Detect which cell encompasses the target text, then output its [X, Y] center coordinate. 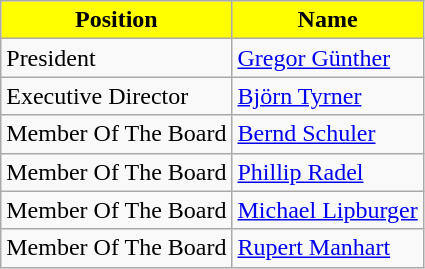
Name [328, 20]
Gregor Günther [328, 58]
Michael Lipburger [328, 210]
Phillip Radel [328, 172]
Rupert Manhart [328, 248]
Executive Director [116, 96]
Björn Tyrner [328, 96]
Position [116, 20]
Bernd Schuler [328, 134]
President [116, 58]
